Return the [X, Y] coordinate for the center point of the cell that contains the specified text.  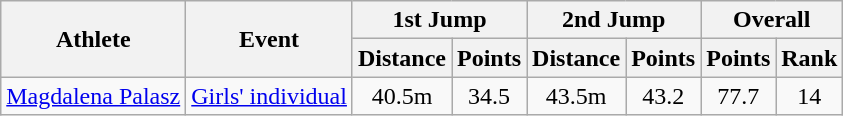
Rank [810, 58]
34.5 [490, 96]
2nd Jump [614, 20]
77.7 [738, 96]
Event [270, 39]
Overall [772, 20]
43.5m [576, 96]
Athlete [94, 39]
14 [810, 96]
43.2 [664, 96]
Magdalena Palasz [94, 96]
40.5m [402, 96]
Girls' individual [270, 96]
1st Jump [439, 20]
